Detect which cell encompasses the target text, then output its (x, y) center coordinate. 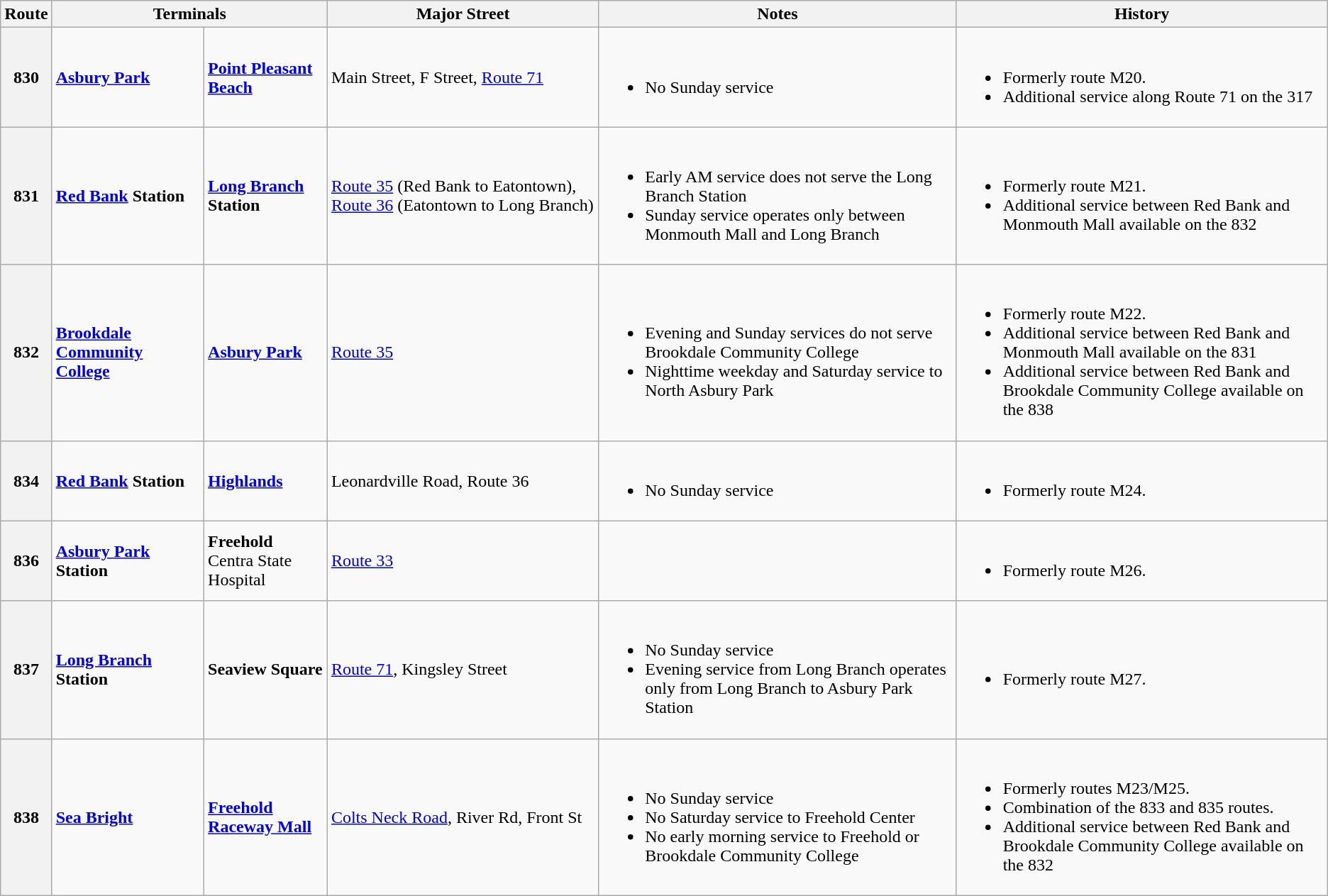
836 (26, 560)
No Sunday serviceEvening service from Long Branch operates only from Long Branch to Asbury Park Station (778, 670)
837 (26, 670)
Highlands (266, 481)
Leonardville Road, Route 36 (463, 481)
No Sunday serviceNo Saturday service to Freehold CenterNo early morning service to Freehold or Brookdale Community College (778, 817)
Major Street (463, 14)
Freehold Raceway Mall (266, 817)
Sea Bright (128, 817)
Route 35 (463, 353)
Route (26, 14)
831 (26, 196)
Main Street, F Street, Route 71 (463, 77)
Terminals (189, 14)
Route 35 (Red Bank to Eatontown), Route 36 (Eatontown to Long Branch) (463, 196)
834 (26, 481)
Seaview Square (266, 670)
Early AM service does not serve the Long Branch StationSunday service operates only between Monmouth Mall and Long Branch (778, 196)
Brookdale Community College (128, 353)
History (1142, 14)
Formerly route M21.Additional service between Red Bank and Monmouth Mall available on the 832 (1142, 196)
838 (26, 817)
FreeholdCentra State Hospital (266, 560)
Formerly route M27. (1142, 670)
Route 71, Kingsley Street (463, 670)
Point Pleasant Beach (266, 77)
Colts Neck Road, River Rd, Front St (463, 817)
Formerly route M20.Additional service along Route 71 on the 317 (1142, 77)
832 (26, 353)
Notes (778, 14)
Formerly route M24. (1142, 481)
Asbury Park Station (128, 560)
Evening and Sunday services do not serve Brookdale Community CollegeNighttime weekday and Saturday service to North Asbury Park (778, 353)
Formerly route M26. (1142, 560)
830 (26, 77)
Route 33 (463, 560)
